Return the [X, Y] coordinate for the center point of the cell that contains the specified text.  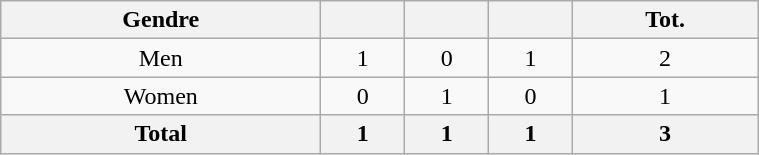
Men [161, 58]
Total [161, 134]
Tot. [666, 20]
2 [666, 58]
Gendre [161, 20]
3 [666, 134]
Women [161, 96]
